For the text-containing cell, return its midpoint in [x, y] coordinate format. 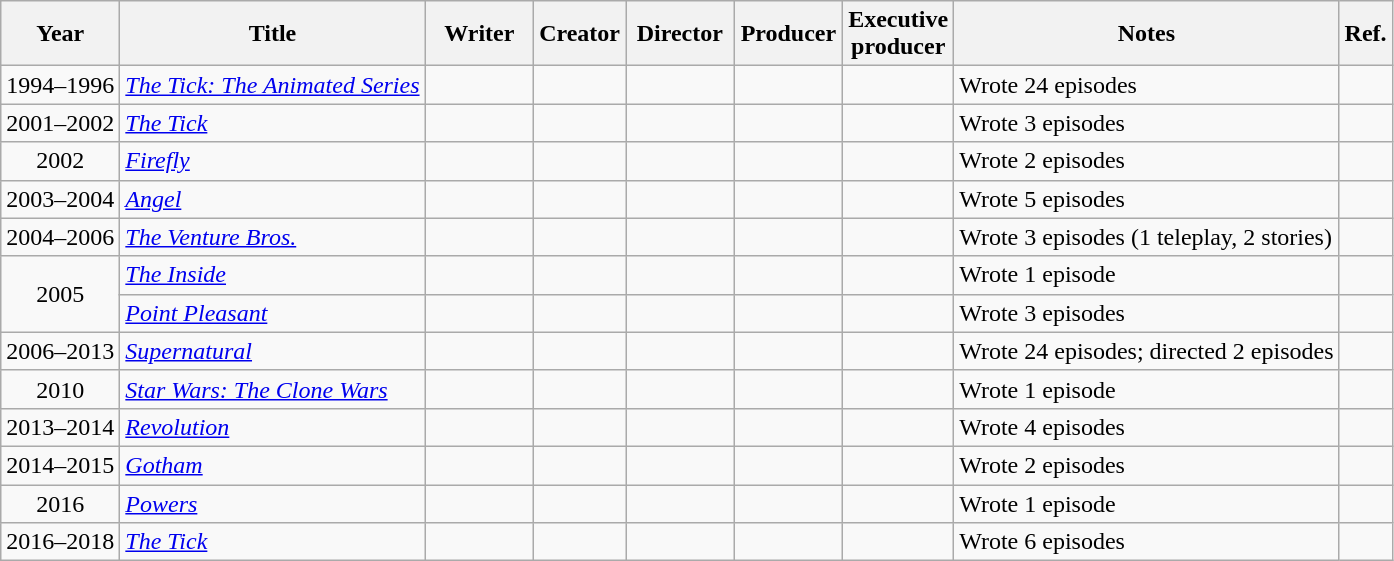
Point Pleasant [272, 313]
Title [272, 34]
Ref. [1366, 34]
1994–1996 [60, 85]
Wrote 5 episodes [1146, 199]
The Inside [272, 275]
2016–2018 [60, 542]
Wrote 6 episodes [1146, 542]
Revolution [272, 427]
2006–2013 [60, 351]
Gotham [272, 465]
Wrote 24 episodes; directed 2 episodes [1146, 351]
Star Wars: The Clone Wars [272, 389]
Wrote 24 episodes [1146, 85]
Wrote 4 episodes [1146, 427]
2010 [60, 389]
Supernatural [272, 351]
Creator [580, 34]
Director [680, 34]
2003–2004 [60, 199]
Producer [788, 34]
Angel [272, 199]
2013–2014 [60, 427]
2001–2002 [60, 123]
Powers [272, 503]
Executive producer [898, 34]
The Venture Bros. [272, 237]
Wrote 3 episodes (1 teleplay, 2 stories) [1146, 237]
2014–2015 [60, 465]
2002 [60, 161]
Year [60, 34]
2016 [60, 503]
The Tick: The Animated Series [272, 85]
Writer [480, 34]
2005 [60, 294]
2004–2006 [60, 237]
Firefly [272, 161]
Notes [1146, 34]
